Search for the cell housing the specified text and yield its (x, y) center coordinate. 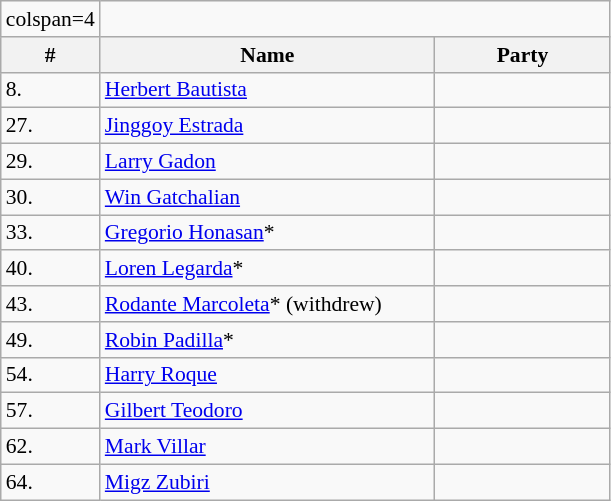
Herbert Bautista (268, 90)
Migz Zubiri (268, 482)
54. (50, 375)
40. (50, 269)
Win Gatchalian (268, 197)
Harry Roque (268, 375)
33. (50, 233)
27. (50, 126)
Loren Legarda* (268, 269)
62. (50, 447)
Jinggoy Estrada (268, 126)
colspan=4 (50, 19)
8. (50, 90)
Name (268, 55)
64. (50, 482)
Gregorio Honasan* (268, 233)
Mark Villar (268, 447)
Robin Padilla* (268, 340)
29. (50, 162)
Rodante Marcoleta* (withdrew) (268, 304)
# (50, 55)
Larry Gadon (268, 162)
Gilbert Teodoro (268, 411)
Party (522, 55)
49. (50, 340)
57. (50, 411)
30. (50, 197)
43. (50, 304)
